Identify which cell holds the provided text, then report its (x, y) central coordinate. 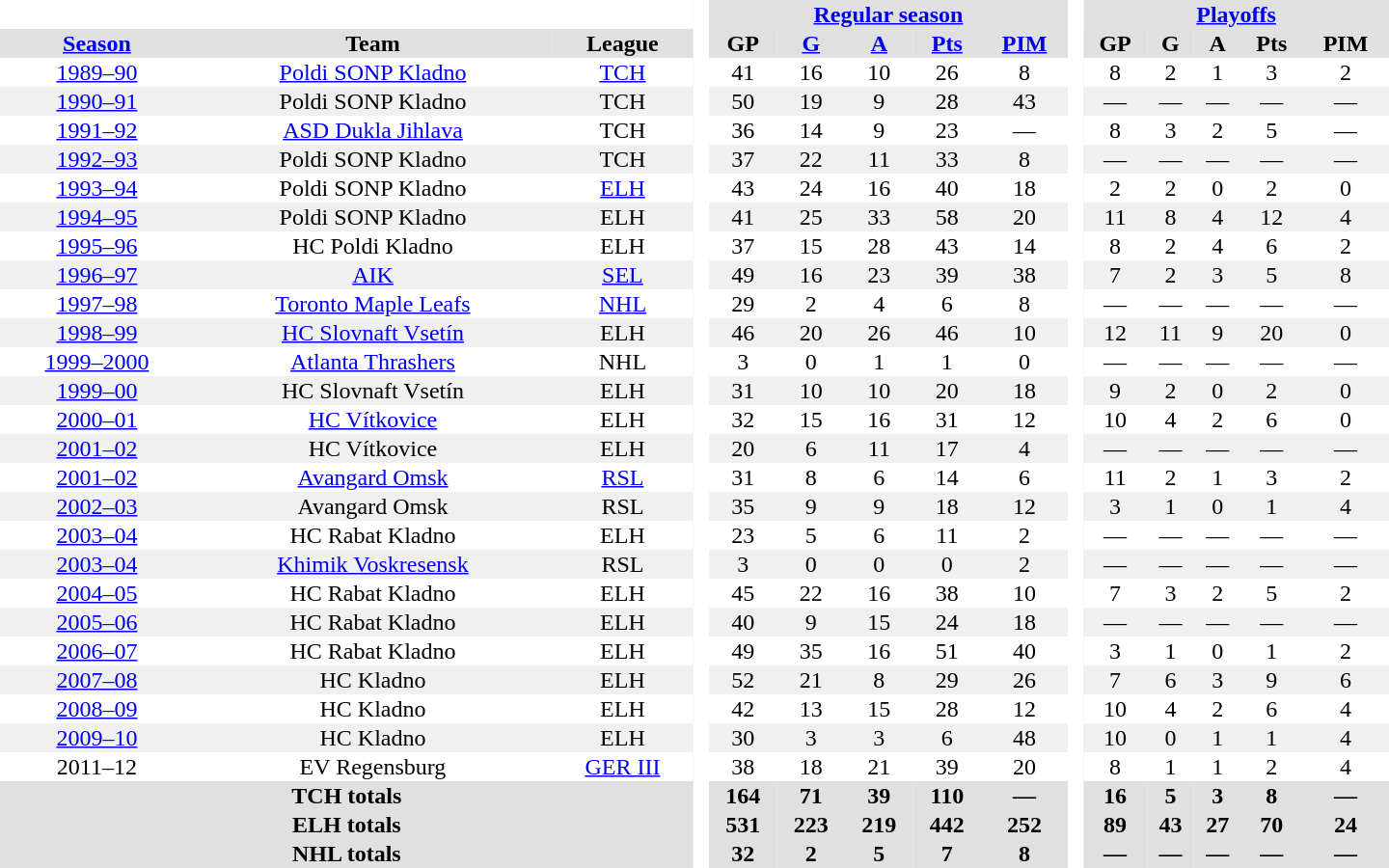
1991–92 (96, 130)
1996–97 (96, 275)
1994–95 (96, 217)
GER III (623, 767)
2008–09 (96, 709)
19 (812, 101)
48 (1024, 738)
Toronto Maple Leafs (372, 304)
223 (812, 825)
2006–07 (96, 651)
531 (743, 825)
58 (947, 217)
2011–12 (96, 767)
1993–94 (96, 188)
League (623, 43)
Playoffs (1237, 14)
1998–99 (96, 333)
Team (372, 43)
50 (743, 101)
17 (947, 448)
2000–01 (96, 420)
70 (1271, 825)
442 (947, 825)
45 (743, 593)
1992–93 (96, 159)
1990–91 (96, 101)
27 (1217, 825)
2004–05 (96, 593)
252 (1024, 825)
2009–10 (96, 738)
Season (96, 43)
TCH totals (347, 796)
219 (880, 825)
2007–08 (96, 680)
71 (812, 796)
25 (812, 217)
ASD Dukla Jihlava (372, 130)
13 (812, 709)
Regular season (888, 14)
Khimik Voskresensk (372, 564)
52 (743, 680)
SEL (623, 275)
NHL totals (347, 854)
1999–00 (96, 391)
1995–96 (96, 246)
2002–03 (96, 506)
110 (947, 796)
Atlanta Thrashers (372, 362)
HC Poldi Kladno (372, 246)
1999–2000 (96, 362)
164 (743, 796)
89 (1115, 825)
ELH totals (347, 825)
42 (743, 709)
AIK (372, 275)
2005–06 (96, 622)
36 (743, 130)
30 (743, 738)
1997–98 (96, 304)
51 (947, 651)
1989–90 (96, 72)
EV Regensburg (372, 767)
